Identify which cell holds the provided text, then report its [x, y] central coordinate. 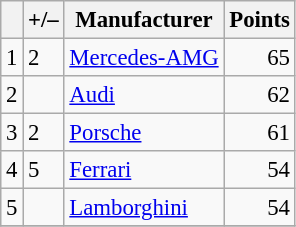
+/– [44, 20]
Mercedes-AMG [144, 58]
Points [260, 20]
Manufacturer [144, 20]
62 [260, 95]
Lamborghini [144, 208]
4 [12, 170]
1 [12, 58]
Audi [144, 95]
65 [260, 58]
Porsche [144, 133]
61 [260, 133]
3 [12, 133]
Ferrari [144, 170]
